Locate the cell with the specified text and output its (X, Y) center coordinate. 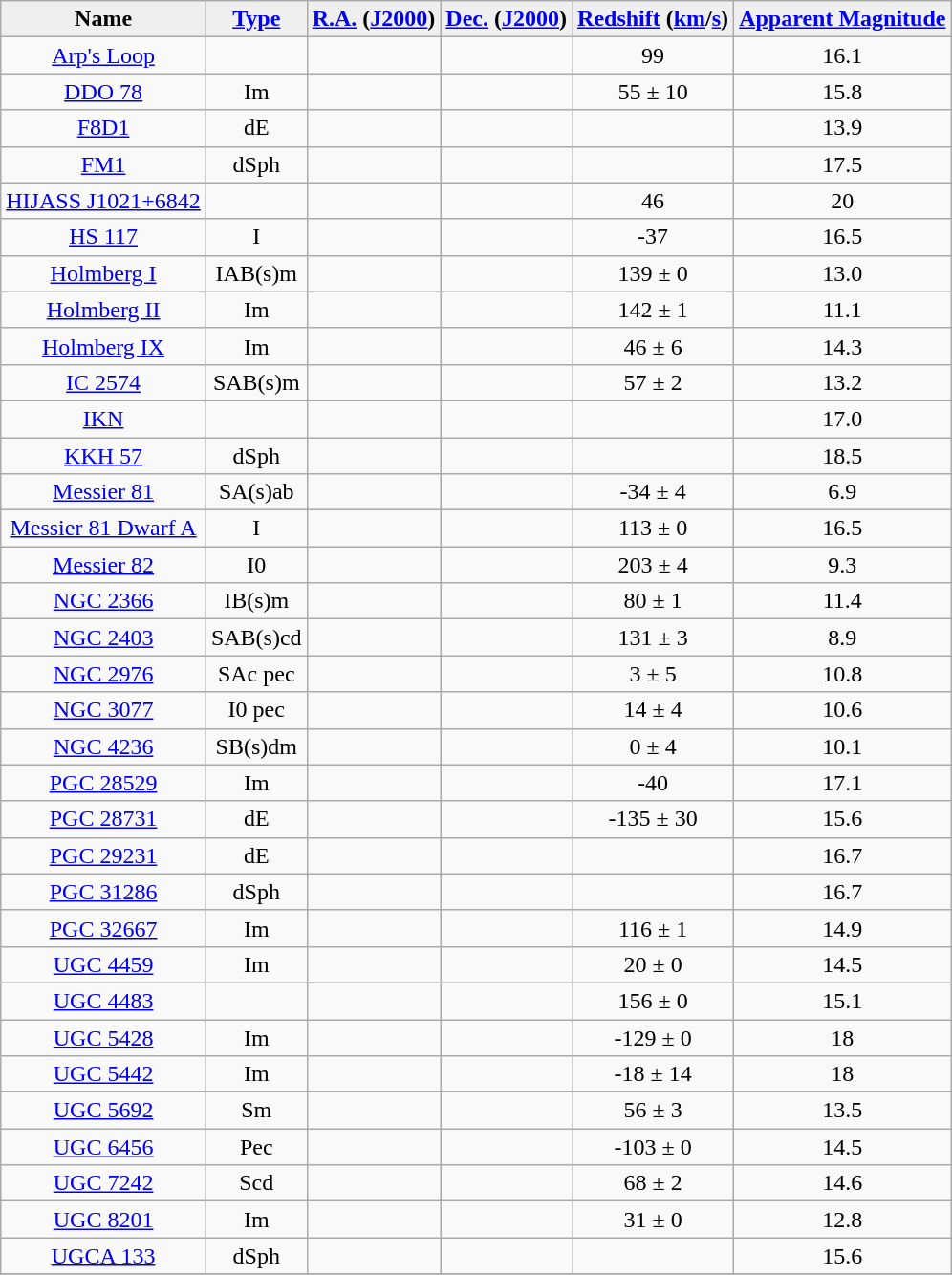
Sm (256, 1111)
Messier 81 (103, 492)
Dec. (J2000) (507, 19)
PGC 28529 (103, 783)
14.3 (843, 346)
SAB(s)m (256, 382)
57 ± 2 (654, 382)
-34 ± 4 (654, 492)
46 (654, 201)
KKH 57 (103, 456)
Messier 82 (103, 565)
FM1 (103, 164)
NGC 3077 (103, 710)
PGC 28731 (103, 819)
11.1 (843, 310)
PGC 32667 (103, 928)
Type (256, 19)
Scd (256, 1183)
11.4 (843, 601)
F8D1 (103, 128)
20 (843, 201)
-135 ± 30 (654, 819)
142 ± 1 (654, 310)
8.9 (843, 637)
203 ± 4 (654, 565)
Messier 81 Dwarf A (103, 529)
I0 pec (256, 710)
PGC 29231 (103, 855)
131 ± 3 (654, 637)
SAc pec (256, 674)
IKN (103, 419)
139 ± 0 (654, 273)
-37 (654, 237)
113 ± 0 (654, 529)
14.9 (843, 928)
0 ± 4 (654, 746)
-103 ± 0 (654, 1147)
18.5 (843, 456)
13.9 (843, 128)
Apparent Magnitude (843, 19)
17.5 (843, 164)
68 ± 2 (654, 1183)
Pec (256, 1147)
99 (654, 55)
9.3 (843, 565)
PGC 31286 (103, 892)
IC 2574 (103, 382)
116 ± 1 (654, 928)
Name (103, 19)
80 ± 1 (654, 601)
13.2 (843, 382)
NGC 2403 (103, 637)
I0 (256, 565)
56 ± 3 (654, 1111)
-40 (654, 783)
-18 ± 14 (654, 1074)
UGC 4459 (103, 964)
17.0 (843, 419)
IB(s)m (256, 601)
17.1 (843, 783)
15.1 (843, 1001)
13.5 (843, 1111)
Redshift (km/s) (654, 19)
UGC 5442 (103, 1074)
UGC 4483 (103, 1001)
UGC 7242 (103, 1183)
R.A. (J2000) (374, 19)
15.8 (843, 92)
10.6 (843, 710)
SA(s)ab (256, 492)
Arp's Loop (103, 55)
UGC 5428 (103, 1037)
UGC 6456 (103, 1147)
16.1 (843, 55)
HS 117 (103, 237)
Holmberg IX (103, 346)
NGC 2976 (103, 674)
10.8 (843, 674)
14.6 (843, 1183)
14 ± 4 (654, 710)
UGC 5692 (103, 1111)
20 ± 0 (654, 964)
Holmberg II (103, 310)
IAB(s)m (256, 273)
10.1 (843, 746)
NGC 2366 (103, 601)
SB(s)dm (256, 746)
156 ± 0 (654, 1001)
DDO 78 (103, 92)
12.8 (843, 1220)
UGC 8201 (103, 1220)
-129 ± 0 (654, 1037)
46 ± 6 (654, 346)
HIJASS J1021+6842 (103, 201)
NGC 4236 (103, 746)
13.0 (843, 273)
6.9 (843, 492)
3 ± 5 (654, 674)
SAB(s)cd (256, 637)
31 ± 0 (654, 1220)
UGCA 133 (103, 1256)
Holmberg I (103, 273)
55 ± 10 (654, 92)
